Determine the [X, Y] coordinate at the center of the cell enclosing the given text.  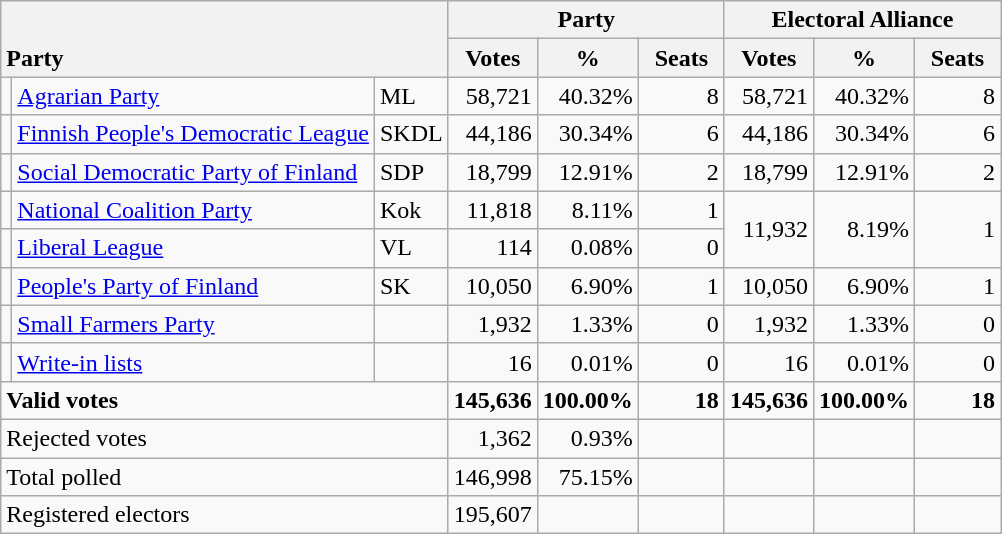
146,998 [492, 477]
Registered electors [224, 515]
8.11% [588, 210]
SDP [411, 172]
Small Farmers Party [194, 324]
SK [411, 286]
Rejected votes [224, 438]
Total polled [224, 477]
8.19% [864, 229]
0.93% [588, 438]
Liberal League [194, 248]
VL [411, 248]
75.15% [588, 477]
11,818 [492, 210]
National Coalition Party [194, 210]
0.08% [588, 248]
Agrarian Party [194, 96]
114 [492, 248]
Valid votes [224, 400]
Kok [411, 210]
People's Party of Finland [194, 286]
ML [411, 96]
SKDL [411, 134]
1,362 [492, 438]
11,932 [768, 229]
Finnish People's Democratic League [194, 134]
Social Democratic Party of Finland [194, 172]
Write-in lists [194, 362]
Electoral Alliance [862, 20]
195,607 [492, 515]
